From the cell containing the given text, extract its center point as [X, Y] coordinate. 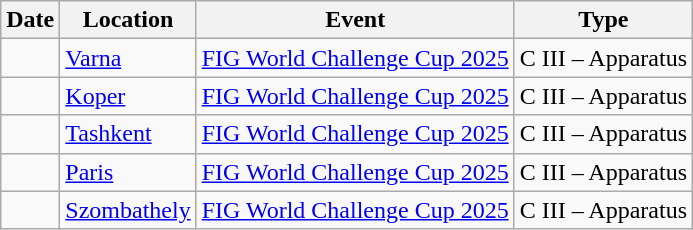
Event [355, 20]
Szombathely [128, 210]
Date [30, 20]
Type [603, 20]
Tashkent [128, 134]
Location [128, 20]
Paris [128, 172]
Varna [128, 58]
Koper [128, 96]
